Identify which cell holds the provided text, then report its (X, Y) central coordinate. 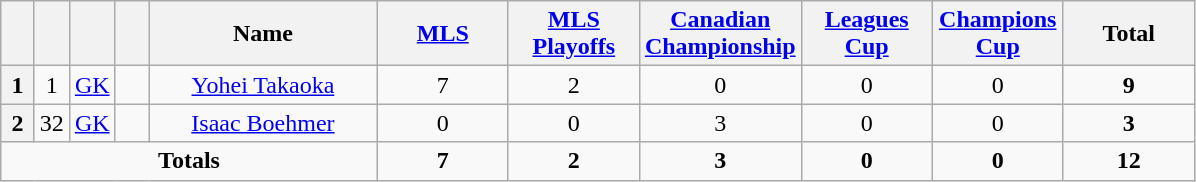
Total (1128, 34)
Isaac Boehmer (264, 123)
12 (1128, 161)
9 (1128, 85)
MLS Playoffs (574, 34)
MLS (442, 34)
Canadian Championship (720, 34)
Yohei Takaoka (264, 85)
Champions Cup (998, 34)
32 (52, 123)
Totals (189, 161)
Leagues Cup (866, 34)
Name (264, 34)
